Capture the cell that displays the provided text and extract its (X, Y) central coordinate. 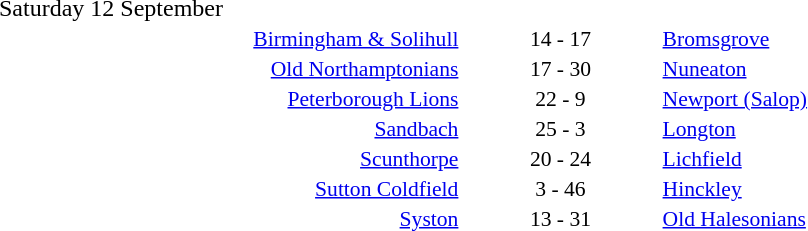
22 - 9 (560, 98)
17 - 30 (560, 68)
20 - 24 (560, 158)
14 - 17 (560, 38)
3 - 46 (560, 188)
25 - 3 (560, 128)
